Return the (X, Y) coordinate for the center point of the cell that contains the specified text.  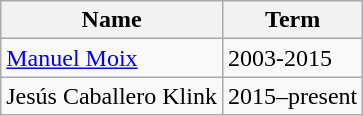
Name (112, 20)
2015–present (292, 96)
Jesús Caballero Klink (112, 96)
Manuel Moix (112, 58)
Term (292, 20)
2003-2015 (292, 58)
